Scan for the cell matching the given text and deliver its (X, Y) coordinate at center. 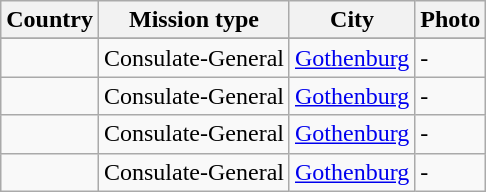
Country (50, 20)
Mission type (194, 20)
Photo (450, 20)
City (352, 20)
